From the cell containing the given text, extract its center point as [X, Y] coordinate. 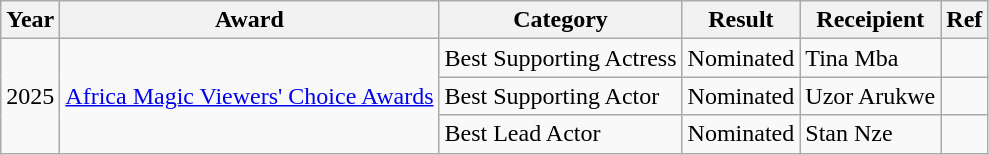
Receipient [870, 20]
Best Supporting Actor [560, 96]
2025 [30, 96]
Category [560, 20]
Result [741, 20]
Uzor Arukwe [870, 96]
Africa Magic Viewers' Choice Awards [250, 96]
Ref [964, 20]
Year [30, 20]
Best Supporting Actress [560, 58]
Tina Mba [870, 58]
Stan Nze [870, 134]
Award [250, 20]
Best Lead Actor [560, 134]
